For the text-containing cell, return its midpoint in [X, Y] coordinate format. 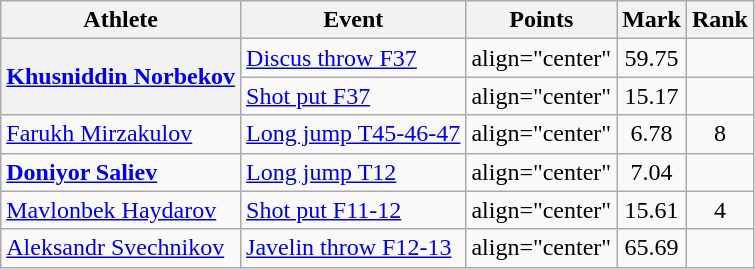
7.04 [652, 172]
59.75 [652, 58]
Event [354, 20]
Discus throw F37 [354, 58]
Doniyor Saliev [121, 172]
Mark [652, 20]
15.17 [652, 96]
15.61 [652, 210]
Athlete [121, 20]
4 [720, 210]
Aleksandr Svechnikov [121, 248]
Farukh Mirzakulov [121, 134]
Long jump T12 [354, 172]
Shot put F37 [354, 96]
Points [542, 20]
Long jump T45-46-47 [354, 134]
Shot put F11-12 [354, 210]
65.69 [652, 248]
Rank [720, 20]
8 [720, 134]
Khusniddin Norbekov [121, 77]
Mavlonbek Haydarov [121, 210]
Javelin throw F12-13 [354, 248]
6.78 [652, 134]
